From the cell containing the given text, extract its center point as (X, Y) coordinate. 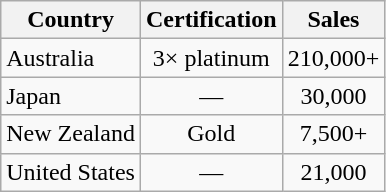
Certification (211, 20)
United States (71, 172)
7,500+ (334, 134)
Gold (211, 134)
Australia (71, 58)
210,000+ (334, 58)
21,000 (334, 172)
Country (71, 20)
3× platinum (211, 58)
New Zealand (71, 134)
Sales (334, 20)
30,000 (334, 96)
Japan (71, 96)
